Detect which cell encompasses the target text, then output its (X, Y) center coordinate. 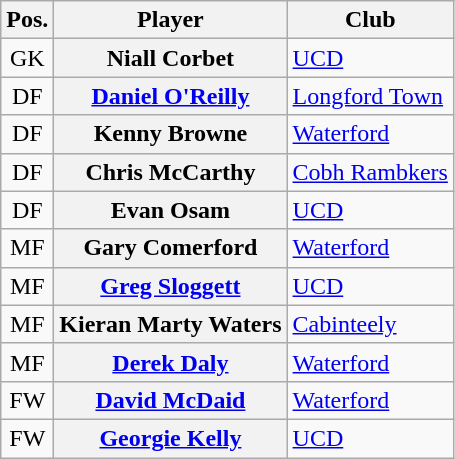
Evan Osam (170, 210)
Derek Daly (170, 362)
Chris McCarthy (170, 172)
Player (170, 20)
Kenny Browne (170, 134)
David McDaid (170, 400)
Greg Sloggett (170, 286)
Cobh Rambkers (370, 172)
Kieran Marty Waters (170, 324)
Gary Comerford (170, 248)
Longford Town (370, 96)
GK (28, 58)
Niall Corbet (170, 58)
Georgie Kelly (170, 438)
Daniel O'Reilly (170, 96)
Cabinteely (370, 324)
Club (370, 20)
Pos. (28, 20)
